Scan for the cell matching the given text and deliver its (x, y) coordinate at center. 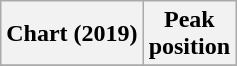
Peak position (189, 34)
Chart (2019) (72, 34)
